Identify which cell holds the provided text, then report its [X, Y] central coordinate. 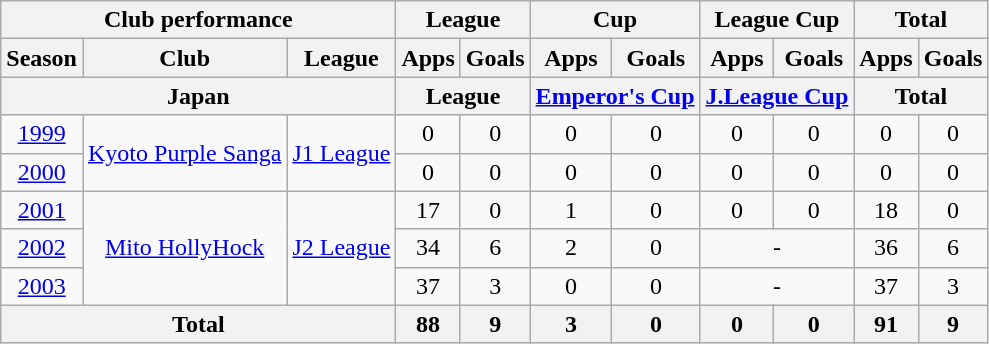
J2 League [342, 248]
Mito HollyHock [184, 248]
Club [184, 58]
91 [886, 324]
1 [571, 210]
Kyoto Purple Sanga [184, 153]
J.League Cup [777, 96]
88 [428, 324]
Cup [615, 20]
Club performance [198, 20]
Emperor's Cup [615, 96]
2000 [42, 172]
2003 [42, 286]
34 [428, 248]
League Cup [777, 20]
17 [428, 210]
J1 League [342, 153]
2002 [42, 248]
18 [886, 210]
Season [42, 58]
1999 [42, 134]
2001 [42, 210]
2 [571, 248]
36 [886, 248]
Japan [198, 96]
